Provide the [x, y] coordinate of the cell's center where the given text is located.  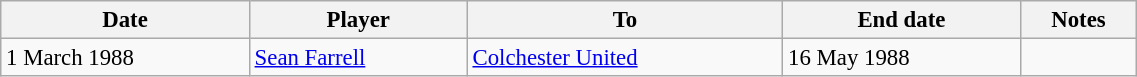
Notes [1078, 20]
Colchester United [625, 58]
Sean Farrell [358, 58]
Player [358, 20]
Date [126, 20]
1 March 1988 [126, 58]
16 May 1988 [902, 58]
To [625, 20]
End date [902, 20]
